Capture the cell that displays the provided text and extract its (x, y) central coordinate. 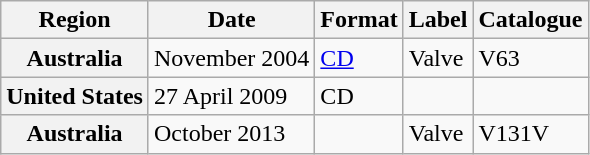
Label (438, 20)
Date (231, 20)
Catalogue (530, 20)
Format (359, 20)
United States (75, 96)
27 April 2009 (231, 96)
October 2013 (231, 134)
November 2004 (231, 58)
V63 (530, 58)
V131V (530, 134)
Region (75, 20)
